Scan for the cell matching the given text and deliver its [x, y] coordinate at center. 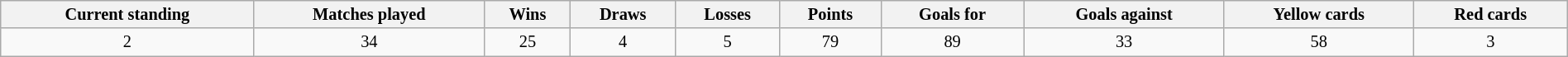
34 [369, 42]
79 [830, 42]
Red cards [1490, 14]
25 [528, 42]
3 [1490, 42]
5 [728, 42]
Matches played [369, 14]
58 [1318, 42]
Wins [528, 14]
Goals against [1124, 14]
Losses [728, 14]
Yellow cards [1318, 14]
2 [127, 42]
89 [953, 42]
Draws [623, 14]
Points [830, 14]
33 [1124, 42]
Current standing [127, 14]
4 [623, 42]
Goals for [953, 14]
